Detect which cell encompasses the target text, then output its (X, Y) center coordinate. 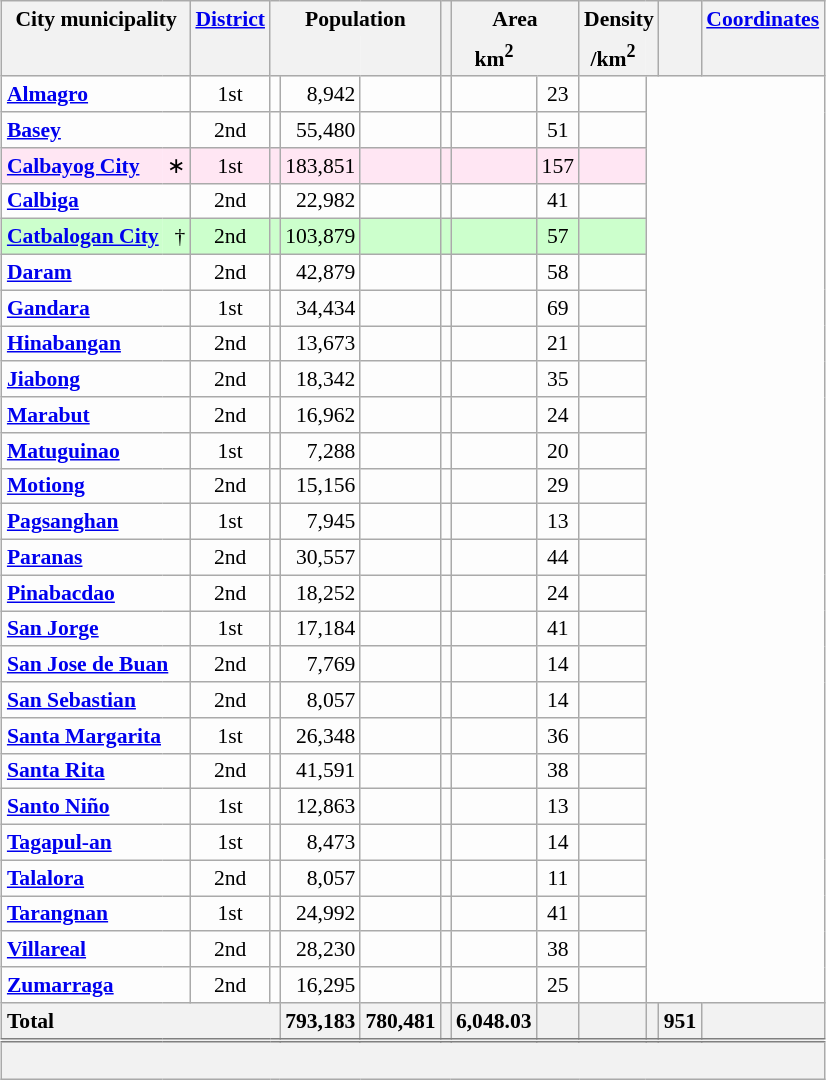
Talalora (96, 878)
District (230, 18)
58 (558, 272)
20 (558, 450)
Basey (96, 130)
51 (558, 130)
35 (558, 379)
26,348 (320, 735)
Marabut (96, 415)
36 (558, 735)
34,434 (320, 308)
/km2 (612, 56)
12,863 (320, 807)
City municipality (96, 18)
∗ (176, 165)
44 (558, 557)
183,851 (320, 165)
7,945 (320, 522)
Coordinates (762, 18)
8,942 (320, 94)
San Jorge (96, 629)
103,879 (320, 237)
55,480 (320, 130)
Pagsanghan (96, 522)
Santa Margarita (96, 735)
Jiabong (96, 379)
Pinabacdao (96, 593)
951 (680, 1020)
Area (515, 18)
Calbayog City (82, 165)
22,982 (320, 201)
29 (558, 486)
Motiong (96, 486)
11 (558, 878)
Almagro (96, 94)
6,048.03 (494, 1020)
Paranas (96, 557)
157 (558, 165)
18,342 (320, 379)
69 (558, 308)
San Jose de Buan (96, 664)
Gandara (96, 308)
Density (619, 18)
Santo Niño (96, 807)
Santa Rita (96, 771)
28,230 (320, 949)
Matuguinao (96, 450)
San Sebastian (96, 700)
57 (558, 237)
17,184 (320, 629)
13,673 (320, 344)
16,962 (320, 415)
15,156 (320, 486)
Population (356, 18)
7,288 (320, 450)
30,557 (320, 557)
23 (558, 94)
41,591 (320, 771)
Zumarraga (96, 985)
8,473 (320, 842)
Hinabangan (96, 344)
km2 (494, 56)
21 (558, 344)
† (176, 237)
25 (558, 985)
Calbiga (96, 201)
Tarangnan (96, 914)
Villareal (96, 949)
Tagapul-an (96, 842)
Catbalogan City (82, 237)
24,992 (320, 914)
780,481 (400, 1020)
18,252 (320, 593)
16,295 (320, 985)
7,769 (320, 664)
Daram (96, 272)
Total (141, 1020)
793,183 (320, 1020)
42,879 (320, 272)
